Pinpoint the cell where the given text exists, returning its (X, Y) midpoint coordinate. 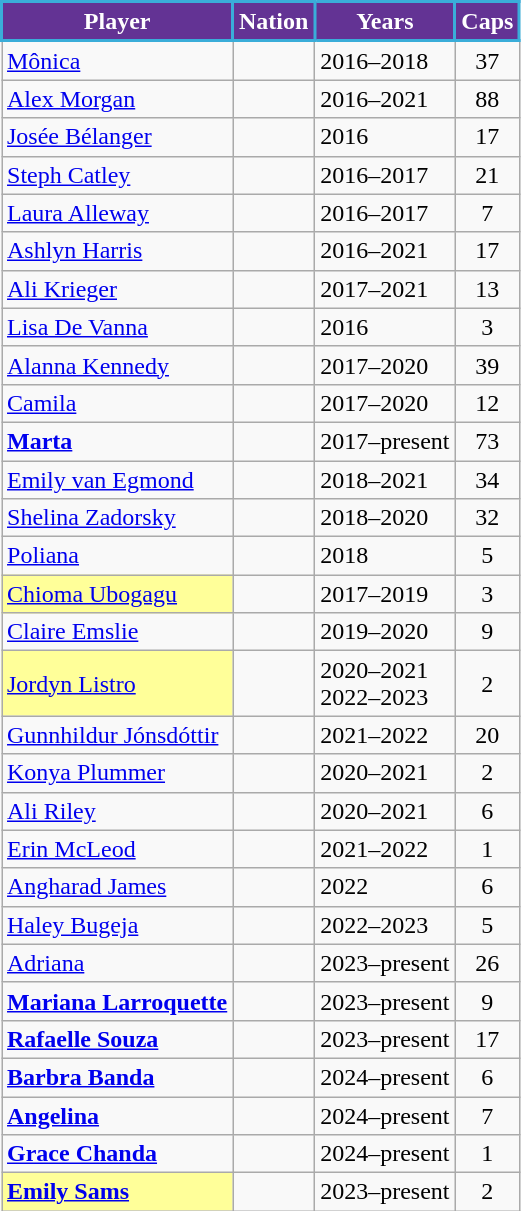
Grace Chanda (118, 1154)
Angharad James (118, 887)
Shelina Zadorsky (118, 518)
Jordyn Listro (118, 684)
Nation (274, 22)
88 (488, 99)
Konya Plummer (118, 773)
12 (488, 403)
Adriana (118, 963)
73 (488, 441)
Mariana Larroquette (118, 1001)
37 (488, 60)
26 (488, 963)
Steph Catley (118, 175)
Alanna Kennedy (118, 365)
2017–2021 (385, 289)
Caps (488, 22)
Marta (118, 441)
Emily van Egmond (118, 479)
2022 (385, 887)
Lisa De Vanna (118, 327)
Player (118, 22)
2018 (385, 556)
2022–2023 (385, 925)
Josée Bélanger (118, 137)
Alex Morgan (118, 99)
2016–2018 (385, 60)
Ali Krieger (118, 289)
Rafaelle Souza (118, 1039)
Angelina (118, 1115)
Gunnhildur Jónsdóttir (118, 735)
39 (488, 365)
32 (488, 518)
Poliana (118, 556)
34 (488, 479)
2017–present (385, 441)
Laura Alleway (118, 213)
2018–2020 (385, 518)
Ashlyn Harris (118, 251)
Camila (118, 403)
2020–20212022–2023 (385, 684)
Erin McLeod (118, 849)
21 (488, 175)
20 (488, 735)
2018–2021 (385, 479)
2017–2019 (385, 594)
2019–2020 (385, 632)
Years (385, 22)
Emily Sams (118, 1192)
Barbra Banda (118, 1077)
Mônica (118, 60)
Ali Riley (118, 811)
Claire Emslie (118, 632)
13 (488, 289)
Chioma Ubogagu (118, 594)
Haley Bugeja (118, 925)
